Determine the [X, Y] coordinate at the center of the cell enclosing the given text.  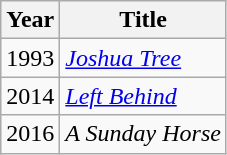
Year [30, 20]
Title [144, 20]
Left Behind [144, 96]
1993 [30, 58]
A Sunday Horse [144, 134]
2016 [30, 134]
2014 [30, 96]
Joshua Tree [144, 58]
